Provide the (X, Y) coordinate of the cell's center where the given text is located.  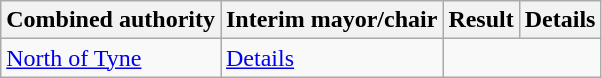
Result (481, 20)
Interim mayor/chair (331, 20)
North of Tyne (111, 58)
Combined authority (111, 20)
